Find where the given text appears and provide that cell's center as (x, y) coordinate. 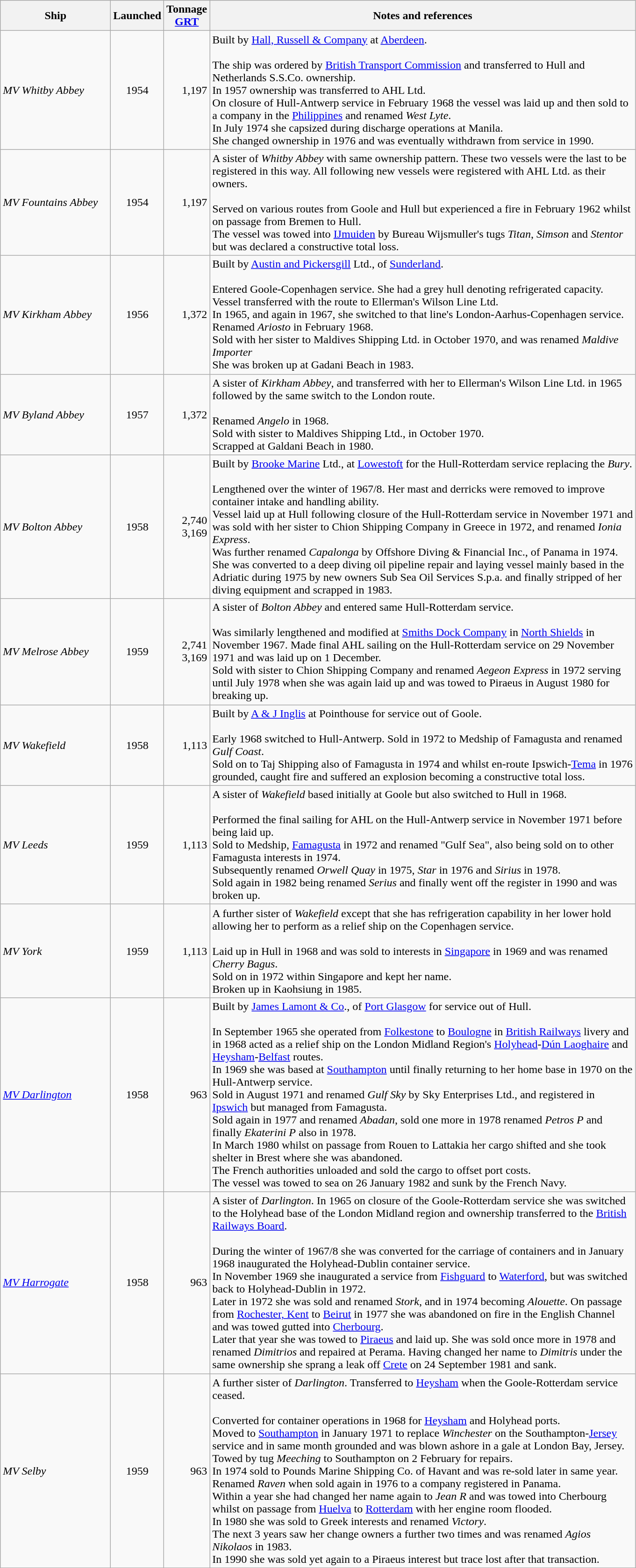
MV Wakefield (56, 745)
MV Kirkham Abbey (56, 315)
MV Byland Abbey (56, 415)
2,7403,169 (187, 527)
Launched (137, 16)
1956 (137, 315)
MV Leeds (56, 845)
Notes and references (422, 16)
MV Selby (56, 1471)
MV Whitby Abbey (56, 90)
Ship (56, 16)
MV Darlington (56, 1095)
MV Bolton Abbey (56, 527)
1957 (137, 415)
Tonnage GRT (187, 16)
MV York (56, 951)
MV Melrose Abbey (56, 652)
MV Harrogate (56, 1282)
MV Fountains Abbey (56, 203)
2,7413,169 (187, 652)
